Return (X, Y) of the center of cell containing provided text 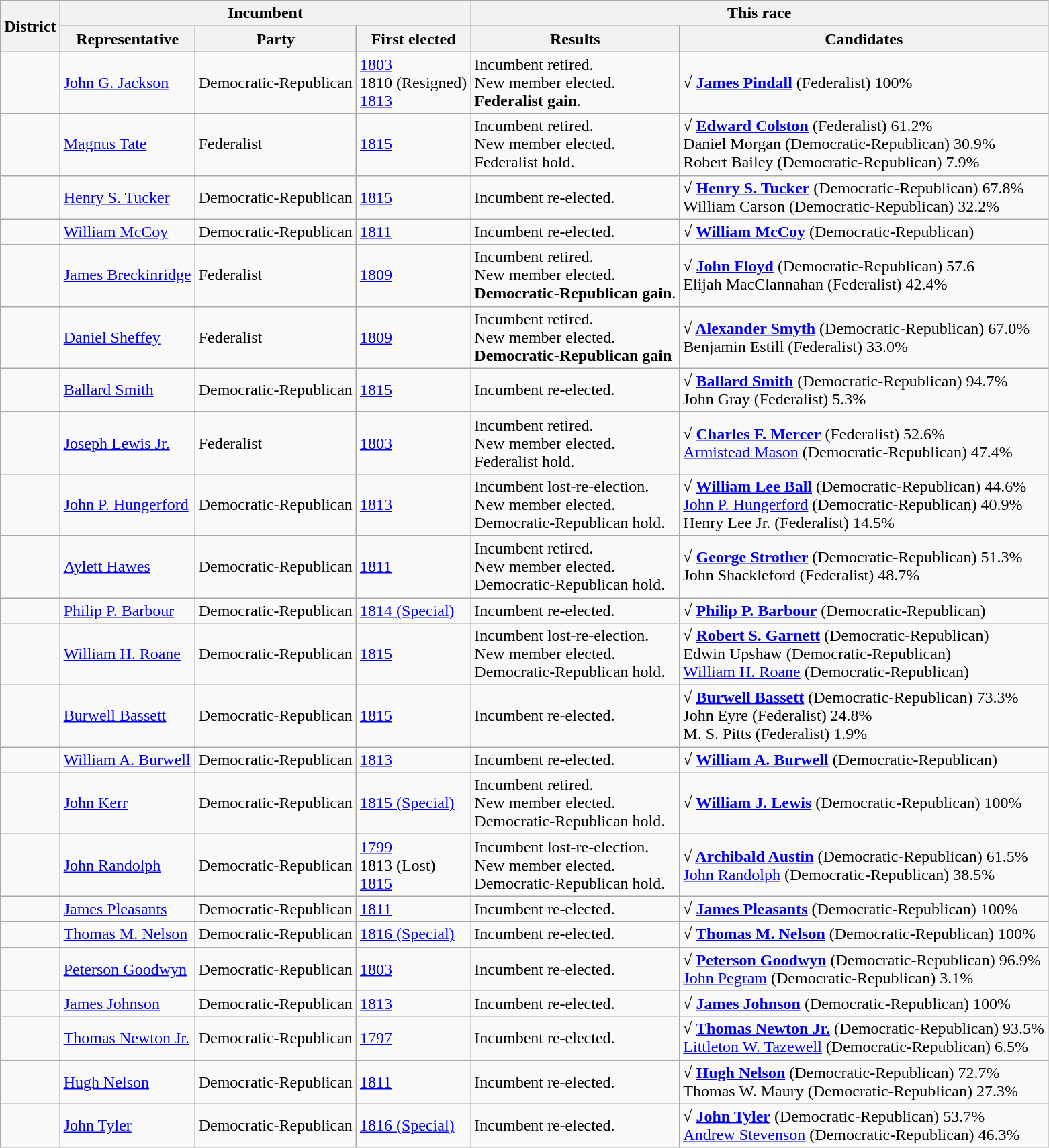
John Tyler (128, 1126)
√ Charles F. Mercer (Federalist) 52.6%Armistead Mason (Democratic-Republican) 47.4% (864, 443)
Thomas M. Nelson (128, 934)
√ Henry S. Tucker (Democratic-Republican) 67.8%William Carson (Democratic-Republican) 32.2% (864, 197)
√ James Pindall (Federalist) 100% (864, 83)
Incumbent retired.New member elected.Democratic-Republican gain. (575, 275)
Henry S. Tucker (128, 197)
Results (575, 39)
John Randolph (128, 865)
18031810 (Resigned)1813 (413, 83)
James Pleasants (128, 909)
William H. Roane (128, 654)
17991813 (Lost)1815 (413, 865)
Hugh Nelson (128, 1081)
This race (760, 13)
John G. Jackson (128, 83)
√ Thomas M. Nelson (Democratic-Republican) 100% (864, 934)
District (30, 26)
√ William A. Burwell (Democratic-Republican) (864, 760)
√ James Pleasants (Democratic-Republican) 100% (864, 909)
Burwell Bassett (128, 716)
Candidates (864, 39)
Magnus Tate (128, 144)
√ John Tyler (Democratic-Republican) 53.7%Andrew Stevenson (Democratic-Republican) 46.3% (864, 1126)
√ William McCoy (Democratic-Republican) (864, 232)
First elected (413, 39)
Thomas Newton Jr. (128, 1039)
Representative (128, 39)
√ Philip P. Barbour (Democratic-Republican) (864, 611)
William A. Burwell (128, 760)
James Breckinridge (128, 275)
√ Robert S. Garnett (Democratic-Republican)Edwin Upshaw (Democratic-Republican)William H. Roane (Democratic-Republican) (864, 654)
Aylett Hawes (128, 566)
1815 (Special) (413, 803)
1814 (Special) (413, 611)
Philip P. Barbour (128, 611)
John Kerr (128, 803)
James Johnson (128, 1004)
Daniel Sheffey (128, 337)
√ William J. Lewis (Democratic-Republican) 100% (864, 803)
√ William Lee Ball (Democratic-Republican) 44.6%John P. Hungerford (Democratic-Republican) 40.9%Henry Lee Jr. (Federalist) 14.5% (864, 504)
1797 (413, 1039)
√ Peterson Goodwyn (Democratic-Republican) 96.9%John Pegram (Democratic-Republican) 3.1% (864, 969)
√ Edward Colston (Federalist) 61.2%Daniel Morgan (Democratic-Republican) 30.9%Robert Bailey (Democratic-Republican) 7.9% (864, 144)
√ John Floyd (Democratic-Republican) 57.6Elijah MacClannahan (Federalist) 42.4% (864, 275)
Incumbent (265, 13)
Incumbent retired.New member elected.Federalist gain. (575, 83)
√ James Johnson (Democratic-Republican) 100% (864, 1004)
Party (275, 39)
Ballard Smith (128, 390)
√ Ballard Smith (Democratic-Republican) 94.7%John Gray (Federalist) 5.3% (864, 390)
√ Hugh Nelson (Democratic-Republican) 72.7%Thomas W. Maury (Democratic-Republican) 27.3% (864, 1081)
√ Alexander Smyth (Democratic-Republican) 67.0%Benjamin Estill (Federalist) 33.0% (864, 337)
√ George Strother (Democratic-Republican) 51.3%John Shackleford (Federalist) 48.7% (864, 566)
√ Burwell Bassett (Democratic-Republican) 73.3%John Eyre (Federalist) 24.8%M. S. Pitts (Federalist) 1.9% (864, 716)
√ Thomas Newton Jr. (Democratic-Republican) 93.5%Littleton W. Tazewell (Democratic-Republican) 6.5% (864, 1039)
John P. Hungerford (128, 504)
√ Archibald Austin (Democratic-Republican) 61.5%John Randolph (Democratic-Republican) 38.5% (864, 865)
William McCoy (128, 232)
Peterson Goodwyn (128, 969)
Joseph Lewis Jr. (128, 443)
Incumbent retired.New member elected.Democratic-Republican gain (575, 337)
